Find where the given text appears and provide that cell's center as (x, y) coordinate. 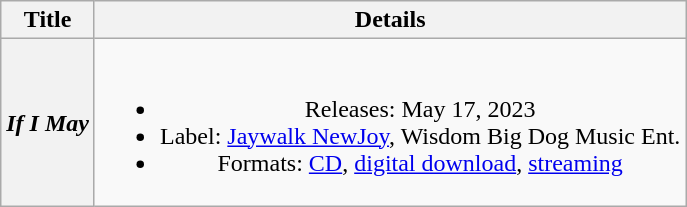
Releases: May 17, 2023Label: Jaywalk NewJoy, Wisdom Big Dog Music Ent.Formats: CD, digital download, streaming (390, 122)
Title (48, 20)
If I May (48, 122)
Details (390, 20)
